Output the [x, y] coordinate of the center of the cell containing the given text.  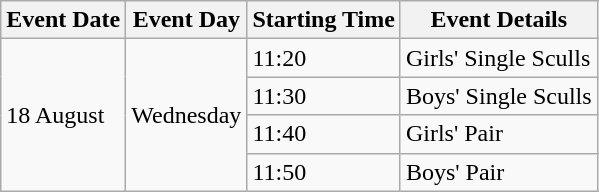
Starting Time [324, 20]
Boys' Pair [498, 172]
Boys' Single Sculls [498, 96]
Girls' Single Sculls [498, 58]
Event Date [64, 20]
18 August [64, 115]
11:40 [324, 134]
Event Details [498, 20]
11:20 [324, 58]
11:30 [324, 96]
Girls' Pair [498, 134]
Event Day [186, 20]
11:50 [324, 172]
Wednesday [186, 115]
